Capture the cell that displays the provided text and extract its (x, y) central coordinate. 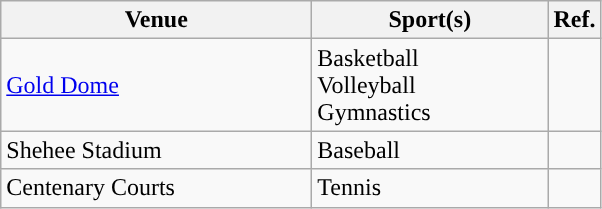
Shehee Stadium (156, 150)
Sport(s) (430, 20)
Basketball Volleyball Gymnastics (430, 85)
Ref. (574, 20)
Gold Dome (156, 85)
Tennis (430, 188)
Baseball (430, 150)
Centenary Courts (156, 188)
Venue (156, 20)
